Provide the (x, y) coordinate of the cell's center where the given text is located.  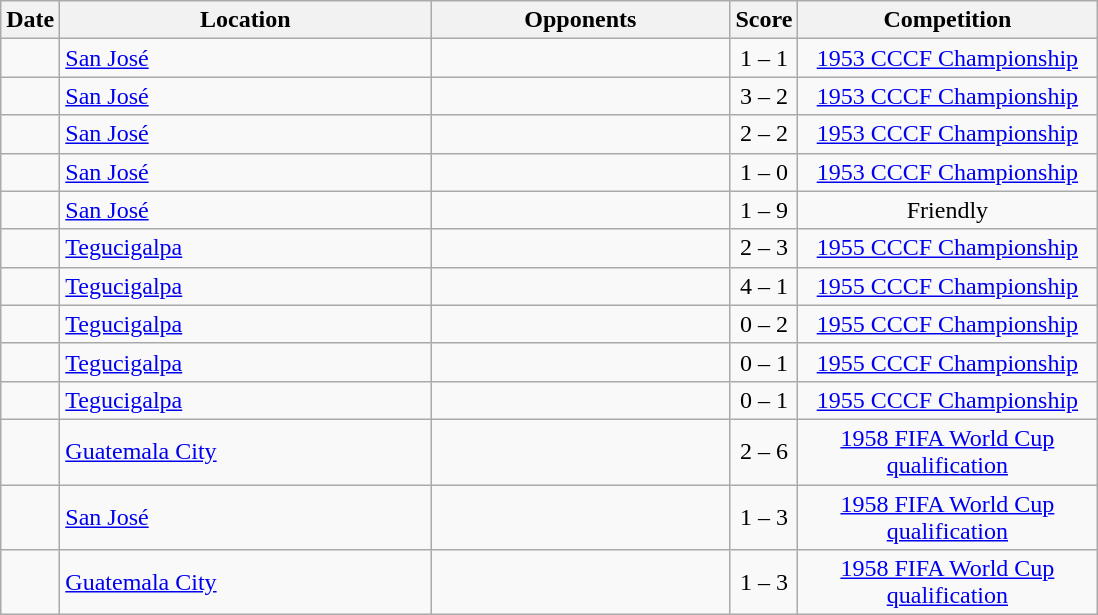
1 – 9 (764, 210)
Date (30, 20)
3 – 2 (764, 96)
Location (246, 20)
Competition (948, 20)
Score (764, 20)
0 – 2 (764, 324)
2 – 2 (764, 134)
2 – 3 (764, 248)
4 – 1 (764, 286)
1 – 0 (764, 172)
Opponents (580, 20)
2 – 6 (764, 452)
Friendly (948, 210)
1 – 1 (764, 58)
